Determine the [x, y] coordinate at the center of the cell enclosing the given text.  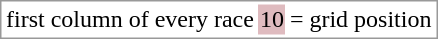
= grid position [360, 19]
first column of every race [130, 19]
10 [272, 19]
